From the cell containing the given text, extract its center point as [X, Y] coordinate. 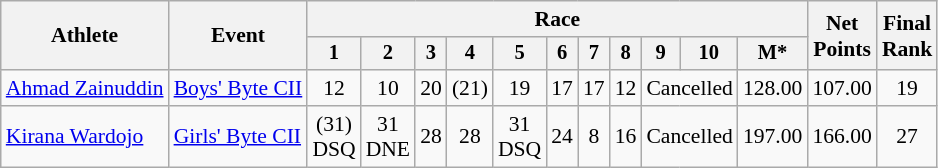
31DNE [388, 136]
Event [238, 36]
Final Rank [908, 36]
128.00 [772, 88]
Race [557, 19]
NetPoints [842, 36]
M* [772, 54]
5 [520, 54]
16 [626, 136]
31DSQ [520, 136]
Girls' Byte CII [238, 136]
Athlete [85, 36]
6 [562, 54]
(31)DSQ [334, 136]
9 [660, 54]
2 [388, 54]
Boys' Byte CII [238, 88]
24 [562, 136]
1 [334, 54]
166.00 [842, 136]
7 [594, 54]
27 [908, 136]
4 [470, 54]
Ahmad Zainuddin [85, 88]
107.00 [842, 88]
(21) [470, 88]
3 [431, 54]
Kirana Wardojo [85, 136]
20 [431, 88]
197.00 [772, 136]
